Identify which cell holds the provided text, then report its (X, Y) central coordinate. 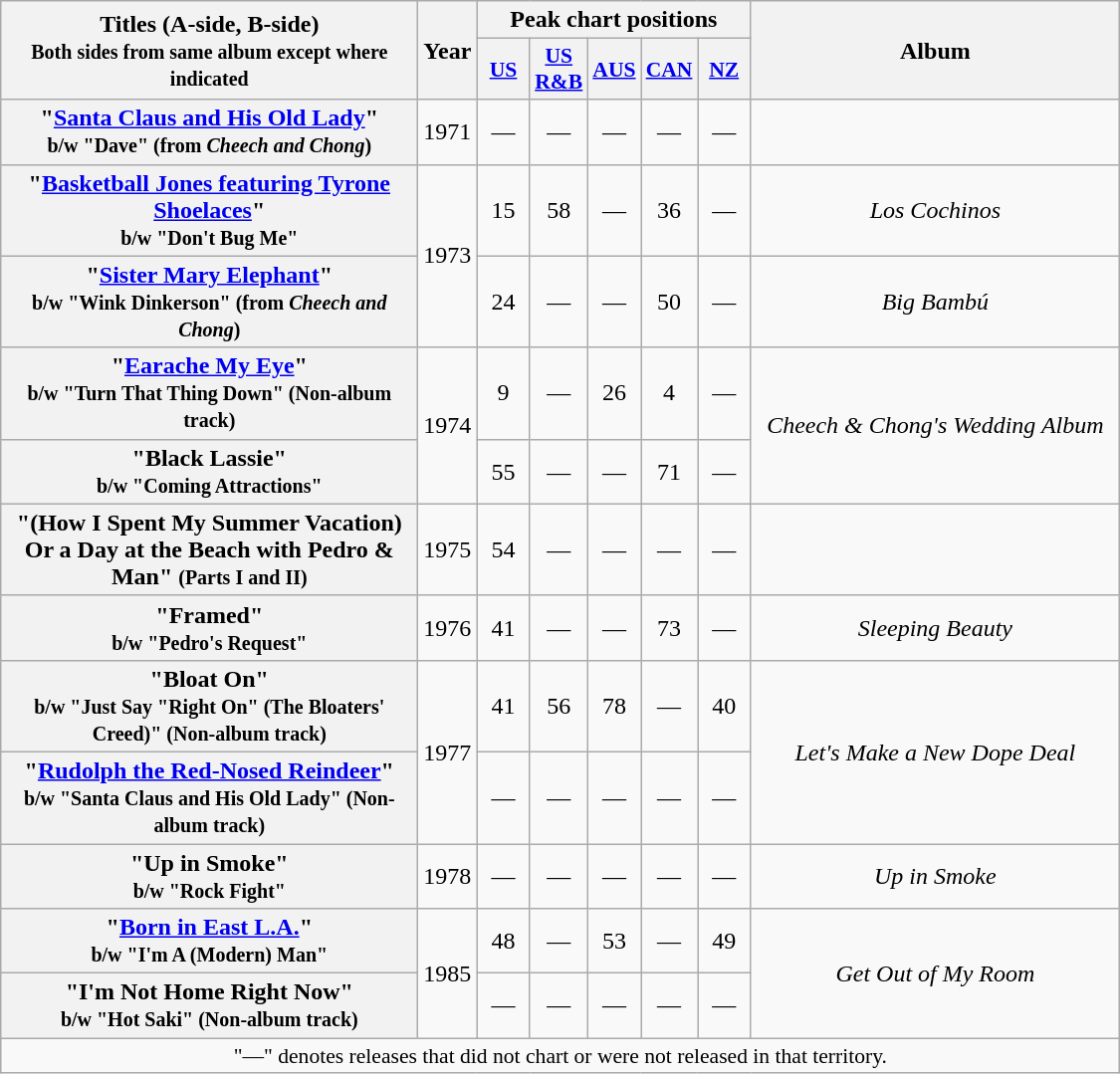
55 (504, 472)
71 (669, 472)
"Earache My Eye"b/w "Turn That Thing Down" (Non-album track) (209, 393)
1971 (448, 131)
AUS (613, 70)
1977 (448, 752)
"—" denotes releases that did not chart or were not released in that territory. (560, 1056)
Get Out of My Room (936, 973)
NZ (725, 70)
58 (559, 210)
US R&B (559, 70)
CAN (669, 70)
Big Bambú (936, 302)
1978 (448, 876)
"Santa Claus and His Old Lady"b/w "Dave" (from Cheech and Chong) (209, 131)
1985 (448, 973)
US (504, 70)
"Up in Smoke"b/w "Rock Fight" (209, 876)
"Sister Mary Elephant"b/w "Wink Dinkerson" (from Cheech and Chong) (209, 302)
"Black Lassie"b/w "Coming Attractions" (209, 472)
"Born in East L.A."b/w "I'm A (Modern) Man" (209, 942)
Peak chart positions (613, 20)
15 (504, 210)
"I'm Not Home Right Now"b/w "Hot Saki" (Non-album track) (209, 1005)
9 (504, 393)
24 (504, 302)
26 (613, 393)
56 (559, 706)
78 (613, 706)
54 (504, 549)
4 (669, 393)
49 (725, 942)
"Rudolph the Red-Nosed Reindeer"b/w "Santa Claus and His Old Lady" (Non-album track) (209, 797)
Year (448, 50)
1975 (448, 549)
50 (669, 302)
"Framed"b/w "Pedro's Request" (209, 627)
48 (504, 942)
Up in Smoke (936, 876)
1974 (448, 426)
40 (725, 706)
73 (669, 627)
Titles (A-side, B-side)Both sides from same album except where indicated (209, 50)
Los Cochinos (936, 210)
1973 (448, 256)
1976 (448, 627)
"Basketball Jones featuring Tyrone Shoelaces"b/w "Don't Bug Me" (209, 210)
53 (613, 942)
Sleeping Beauty (936, 627)
Let's Make a New Dope Deal (936, 752)
Cheech & Chong's Wedding Album (936, 426)
"(How I Spent My Summer Vacation) Or a Day at the Beach with Pedro & Man" (Parts I and II) (209, 549)
"Bloat On"b/w "Just Say "Right On" (The Bloaters' Creed)" (Non-album track) (209, 706)
36 (669, 210)
Album (936, 50)
